Scan for the cell matching the given text and deliver its [x, y] coordinate at center. 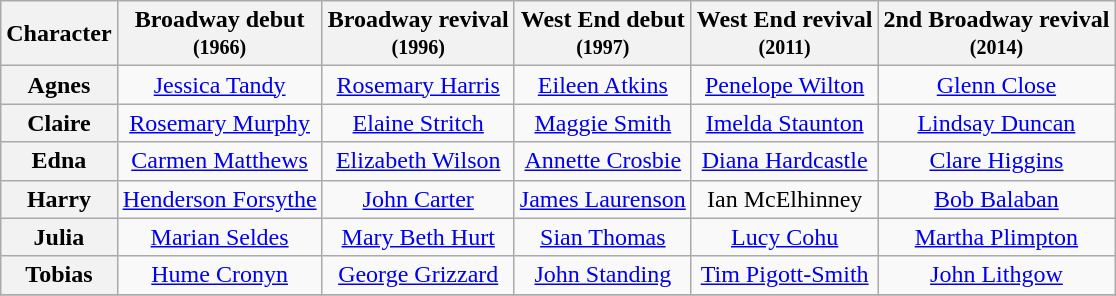
John Lithgow [996, 275]
Hume Cronyn [220, 275]
Carmen Matthews [220, 161]
Broadway revival (1996) [418, 34]
Tim Pigott-Smith [784, 275]
Bob Balaban [996, 199]
Maggie Smith [602, 123]
Tobias [59, 275]
Rosemary Harris [418, 85]
Julia [59, 237]
West End revival (2011) [784, 34]
Elaine Stritch [418, 123]
Martha Plimpton [996, 237]
Broadway debut (1966) [220, 34]
Glenn Close [996, 85]
Imelda Staunton [784, 123]
Jessica Tandy [220, 85]
James Laurenson [602, 199]
George Grizzard [418, 275]
2nd Broadway revival (2014) [996, 34]
Sian Thomas [602, 237]
Edna [59, 161]
Character [59, 34]
Claire [59, 123]
West End debut (1997) [602, 34]
Lindsay Duncan [996, 123]
Mary Beth Hurt [418, 237]
Eileen Atkins [602, 85]
Clare Higgins [996, 161]
John Standing [602, 275]
Penelope Wilton [784, 85]
Marian Seldes [220, 237]
Annette Crosbie [602, 161]
Henderson Forsythe [220, 199]
Agnes [59, 85]
Rosemary Murphy [220, 123]
John Carter [418, 199]
Harry [59, 199]
Elizabeth Wilson [418, 161]
Diana Hardcastle [784, 161]
Lucy Cohu [784, 237]
Ian McElhinney [784, 199]
